Determine the (X, Y) coordinate at the center of the cell enclosing the given text.  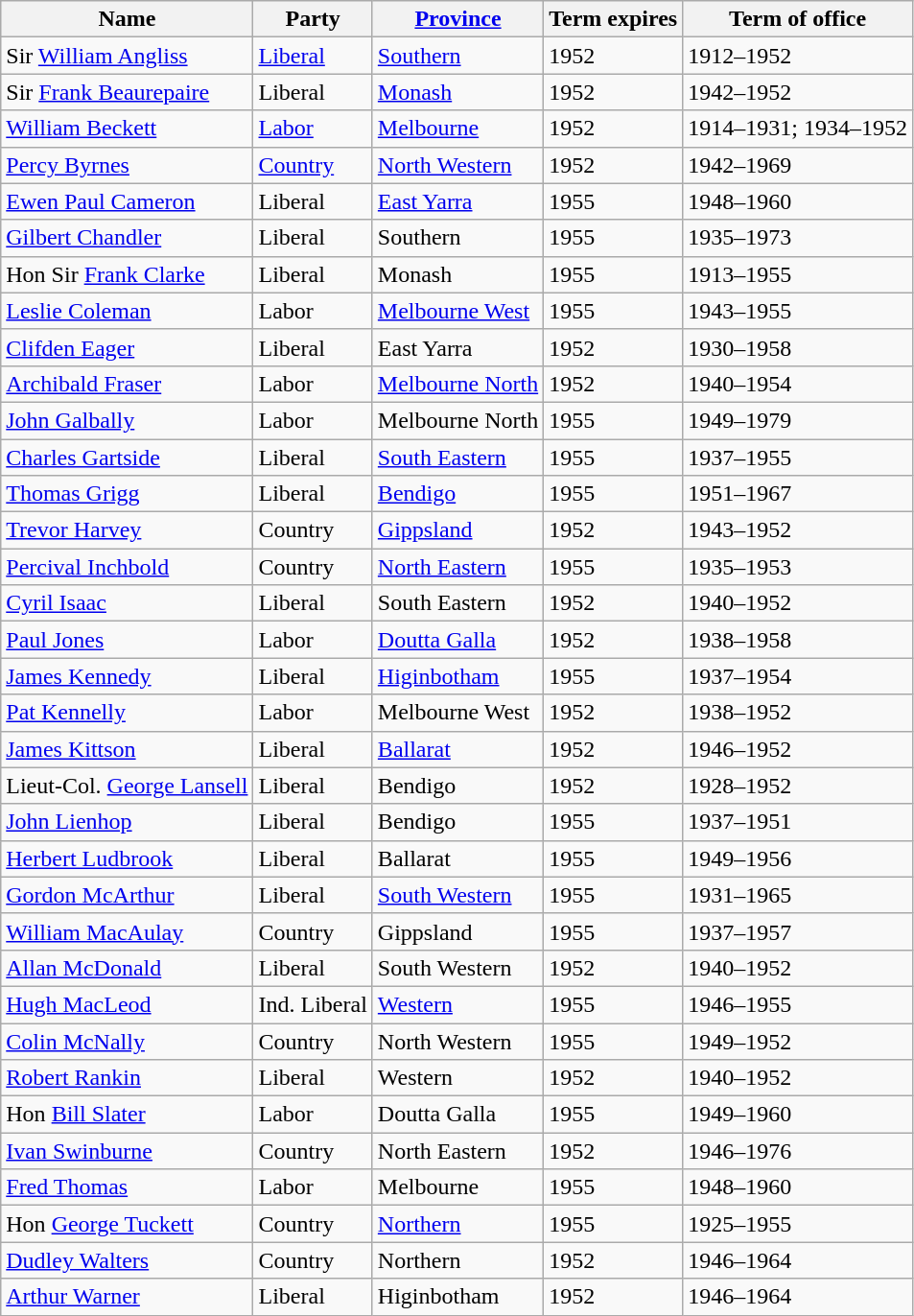
1930–1958 (798, 347)
Colin McNally (127, 1041)
John Lienhop (127, 822)
1943–1952 (798, 530)
James Kennedy (127, 676)
Ewen Paul Cameron (127, 201)
1912–1952 (798, 56)
Charles Gartside (127, 458)
1946–1952 (798, 749)
1943–1955 (798, 311)
Sir William Angliss (127, 56)
Thomas Grigg (127, 494)
Gordon McArthur (127, 895)
Pat Kennelly (127, 713)
Term expires (614, 19)
Ind. Liberal (313, 1004)
Cyril Isaac (127, 603)
Ivan Swinburne (127, 1151)
1942–1969 (798, 165)
1938–1958 (798, 640)
Herbert Ludbrook (127, 858)
Dudley Walters (127, 1260)
Hon George Tuckett (127, 1224)
1940–1954 (798, 384)
1949–1952 (798, 1041)
1913–1955 (798, 274)
Archibald Fraser (127, 384)
1949–1956 (798, 858)
Lieut-Col. George Lansell (127, 786)
1935–1953 (798, 567)
1937–1951 (798, 822)
Name (127, 19)
Party (313, 19)
William MacAulay (127, 931)
Clifden Eager (127, 347)
Arthur Warner (127, 1297)
1937–1954 (798, 676)
James Kittson (127, 749)
Paul Jones (127, 640)
1937–1955 (798, 458)
1949–1979 (798, 420)
Hon Sir Frank Clarke (127, 274)
1928–1952 (798, 786)
Province (457, 19)
1938–1952 (798, 713)
Allan McDonald (127, 968)
Percival Inchbold (127, 567)
Trevor Harvey (127, 530)
1937–1957 (798, 931)
Gilbert Chandler (127, 238)
1914–1931; 1934–1952 (798, 129)
1931–1965 (798, 895)
Leslie Coleman (127, 311)
Hon Bill Slater (127, 1115)
John Galbally (127, 420)
1946–1955 (798, 1004)
Sir Frank Beaurepaire (127, 92)
Percy Byrnes (127, 165)
1951–1967 (798, 494)
1946–1976 (798, 1151)
Term of office (798, 19)
1935–1973 (798, 238)
1925–1955 (798, 1224)
Hugh MacLeod (127, 1004)
William Beckett (127, 129)
1949–1960 (798, 1115)
Robert Rankin (127, 1078)
1942–1952 (798, 92)
Fred Thomas (127, 1187)
